Scan for the cell matching the given text and deliver its [X, Y] coordinate at center. 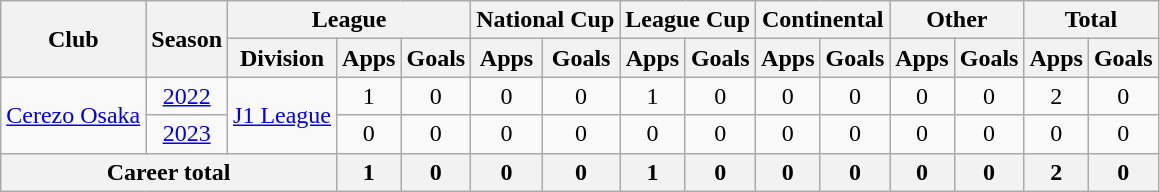
Career total [169, 172]
National Cup [546, 20]
League [350, 20]
Division [282, 58]
Total [1091, 20]
2023 [187, 134]
Club [74, 39]
Season [187, 39]
Continental [823, 20]
2022 [187, 96]
Cerezo Osaka [74, 115]
Other [957, 20]
J1 League [282, 115]
League Cup [688, 20]
